Find where the given text appears and provide that cell's center as (X, Y) coordinate. 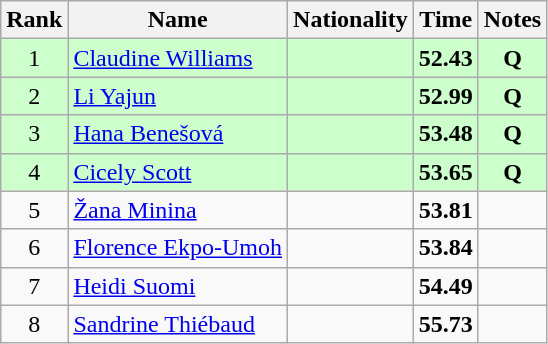
53.48 (446, 134)
6 (34, 248)
1 (34, 58)
Florence Ekpo-Umoh (178, 248)
3 (34, 134)
4 (34, 172)
Žana Minina (178, 210)
53.65 (446, 172)
52.99 (446, 96)
53.81 (446, 210)
2 (34, 96)
8 (34, 324)
Cicely Scott (178, 172)
Heidi Suomi (178, 286)
Hana Benešová (178, 134)
Notes (512, 20)
Time (446, 20)
Sandrine Thiébaud (178, 324)
54.49 (446, 286)
Li Yajun (178, 96)
Name (178, 20)
53.84 (446, 248)
7 (34, 286)
55.73 (446, 324)
Rank (34, 20)
Claudine Williams (178, 58)
Nationality (351, 20)
5 (34, 210)
52.43 (446, 58)
